Determine the (x, y) coordinate at the center of the cell enclosing the given text.  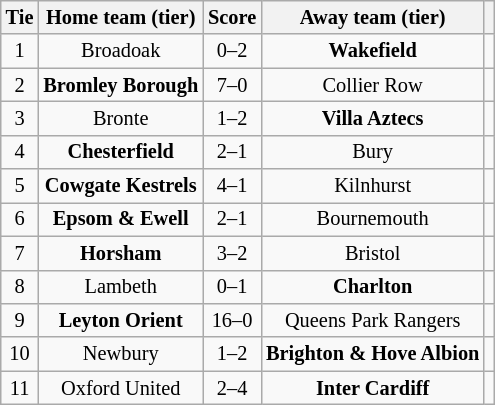
Inter Cardiff (372, 388)
Horsham (120, 253)
4 (20, 152)
8 (20, 287)
Epsom & Ewell (120, 219)
Collier Row (372, 85)
3 (20, 118)
0–2 (232, 51)
9 (20, 320)
10 (20, 354)
Kilnhurst (372, 186)
16–0 (232, 320)
3–2 (232, 253)
Oxford United (120, 388)
Bromley Borough (120, 85)
Lambeth (120, 287)
7–0 (232, 85)
Score (232, 17)
Bristol (372, 253)
Chesterfield (120, 152)
Cowgate Kestrels (120, 186)
Home team (tier) (120, 17)
6 (20, 219)
Bournemouth (372, 219)
Wakefield (372, 51)
Brighton & Hove Albion (372, 354)
Away team (tier) (372, 17)
2 (20, 85)
Leyton Orient (120, 320)
Villa Aztecs (372, 118)
2–4 (232, 388)
Newbury (120, 354)
Broadoak (120, 51)
5 (20, 186)
1 (20, 51)
11 (20, 388)
7 (20, 253)
Bury (372, 152)
Tie (20, 17)
Bronte (120, 118)
Queens Park Rangers (372, 320)
Charlton (372, 287)
4–1 (232, 186)
0–1 (232, 287)
